Detect which cell encompasses the target text, then output its (x, y) center coordinate. 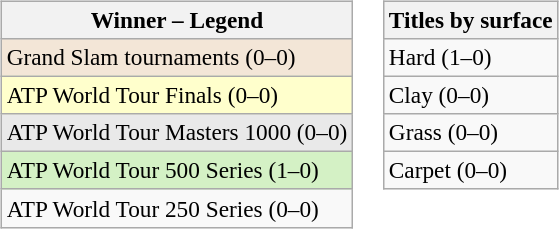
Carpet (0–0) (470, 171)
Clay (0–0) (470, 95)
ATP World Tour Finals (0–0) (176, 95)
ATP World Tour 250 Series (0–0) (176, 208)
Grand Slam tournaments (0–0) (176, 57)
ATP World Tour Masters 1000 (0–0) (176, 133)
Grass (0–0) (470, 133)
ATP World Tour 500 Series (1–0) (176, 171)
Hard (1–0) (470, 57)
Winner – Legend (176, 20)
Titles by surface (470, 20)
